For the text-containing cell, return its midpoint in (X, Y) coordinate format. 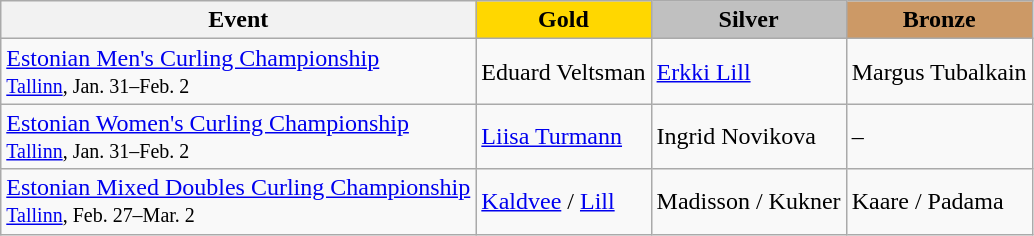
Gold (564, 20)
Madisson / Kukner (748, 202)
Kaldvee / Lill (564, 202)
Estonian Mixed Doubles Curling Championship Tallinn, Feb. 27–Mar. 2 (238, 202)
Silver (748, 20)
Liisa Turmann (564, 136)
Estonian Women's Curling Championship Tallinn, Jan. 31–Feb. 2 (238, 136)
Bronze (939, 20)
Erkki Lill (748, 72)
Margus Tubalkain (939, 72)
Eduard Veltsman (564, 72)
Estonian Men's Curling Championship Tallinn, Jan. 31–Feb. 2 (238, 72)
Kaare / Padama (939, 202)
Ingrid Novikova (748, 136)
Event (238, 20)
– (939, 136)
